Find where the given text appears and provide that cell's center as [X, Y] coordinate. 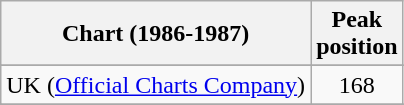
168 [357, 85]
UK (Official Charts Company) [156, 85]
Chart (1986-1987) [156, 34]
Peak position [357, 34]
